Pinpoint the cell where the given text exists, returning its [x, y] midpoint coordinate. 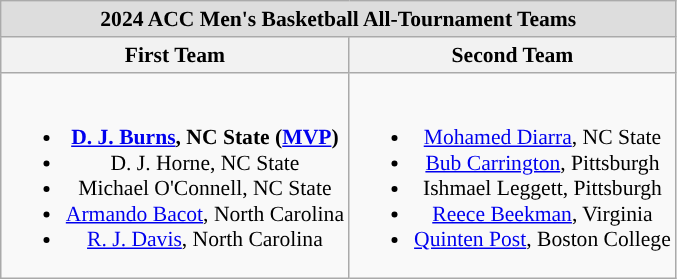
2024 ACC Men's Basketball All-Tournament Teams [338, 19]
Second Team [512, 55]
D. J. Burns, NC State (MVP)D. J. Horne, NC StateMichael O'Connell, NC StateArmando Bacot, North CarolinaR. J. Davis, North Carolina [175, 175]
First Team [175, 55]
Mohamed Diarra, NC StateBub Carrington, PittsburghIshmael Leggett, PittsburghReece Beekman, VirginiaQuinten Post, Boston College [512, 175]
